Scan for the cell matching the given text and deliver its [x, y] coordinate at center. 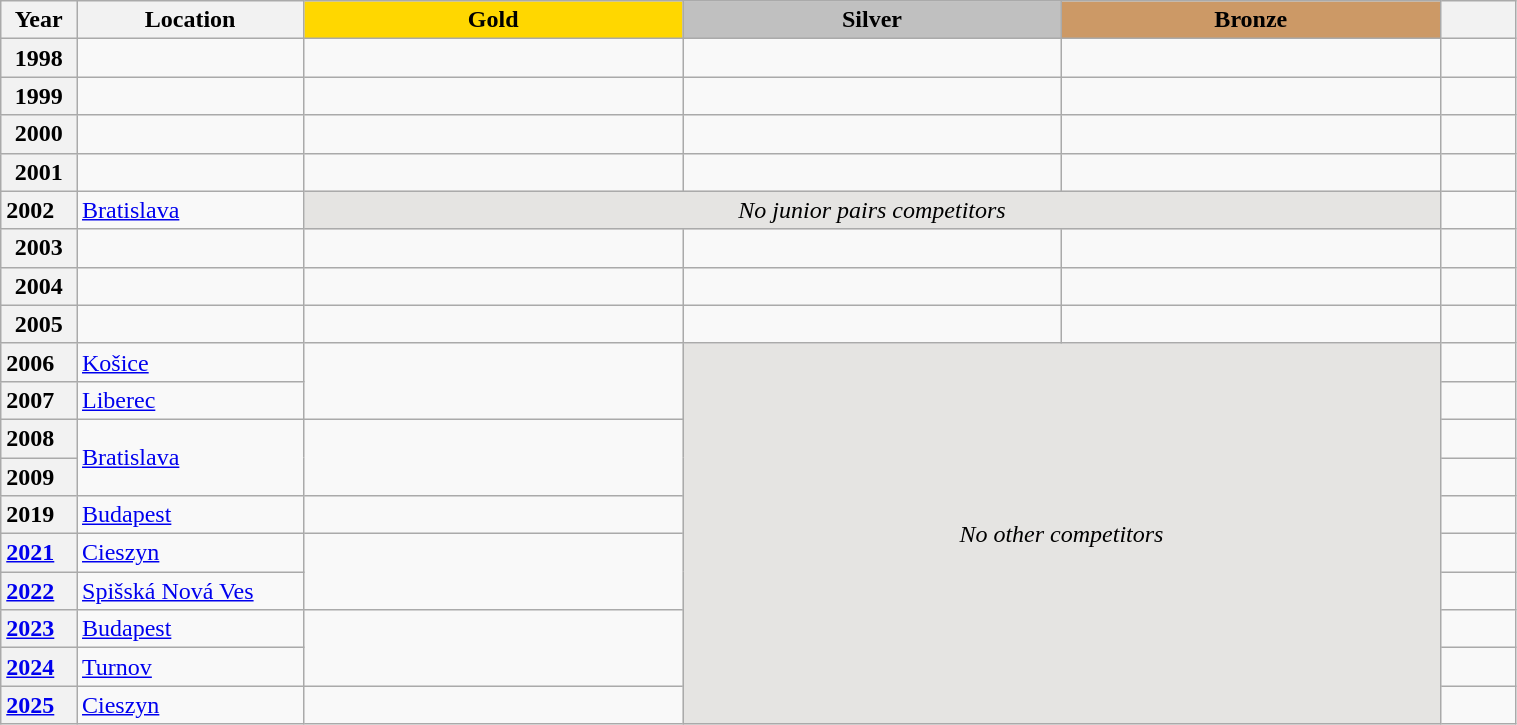
No junior pairs competitors [872, 210]
2023 [39, 629]
Liberec [190, 400]
1999 [39, 96]
1998 [39, 58]
2002 [39, 210]
2006 [39, 362]
Spišská Nová Ves [190, 591]
2005 [39, 324]
Year [39, 20]
2007 [39, 400]
2004 [39, 286]
No other competitors [1062, 534]
Gold [494, 20]
2009 [39, 477]
Bronze [1250, 20]
2024 [39, 667]
Silver [872, 20]
2021 [39, 553]
Košice [190, 362]
2008 [39, 438]
Turnov [190, 667]
2003 [39, 248]
2000 [39, 134]
2025 [39, 705]
Location [190, 20]
2022 [39, 591]
2019 [39, 515]
2001 [39, 172]
